Extract the (X, Y) coordinate from the center of the cell holding the provided text.  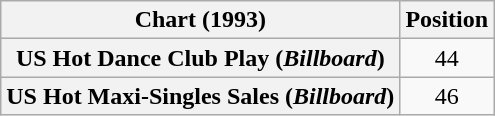
46 (447, 96)
44 (447, 58)
Position (447, 20)
US Hot Maxi-Singles Sales (Billboard) (200, 96)
Chart (1993) (200, 20)
US Hot Dance Club Play (Billboard) (200, 58)
